For the text-containing cell, return its midpoint in [X, Y] coordinate format. 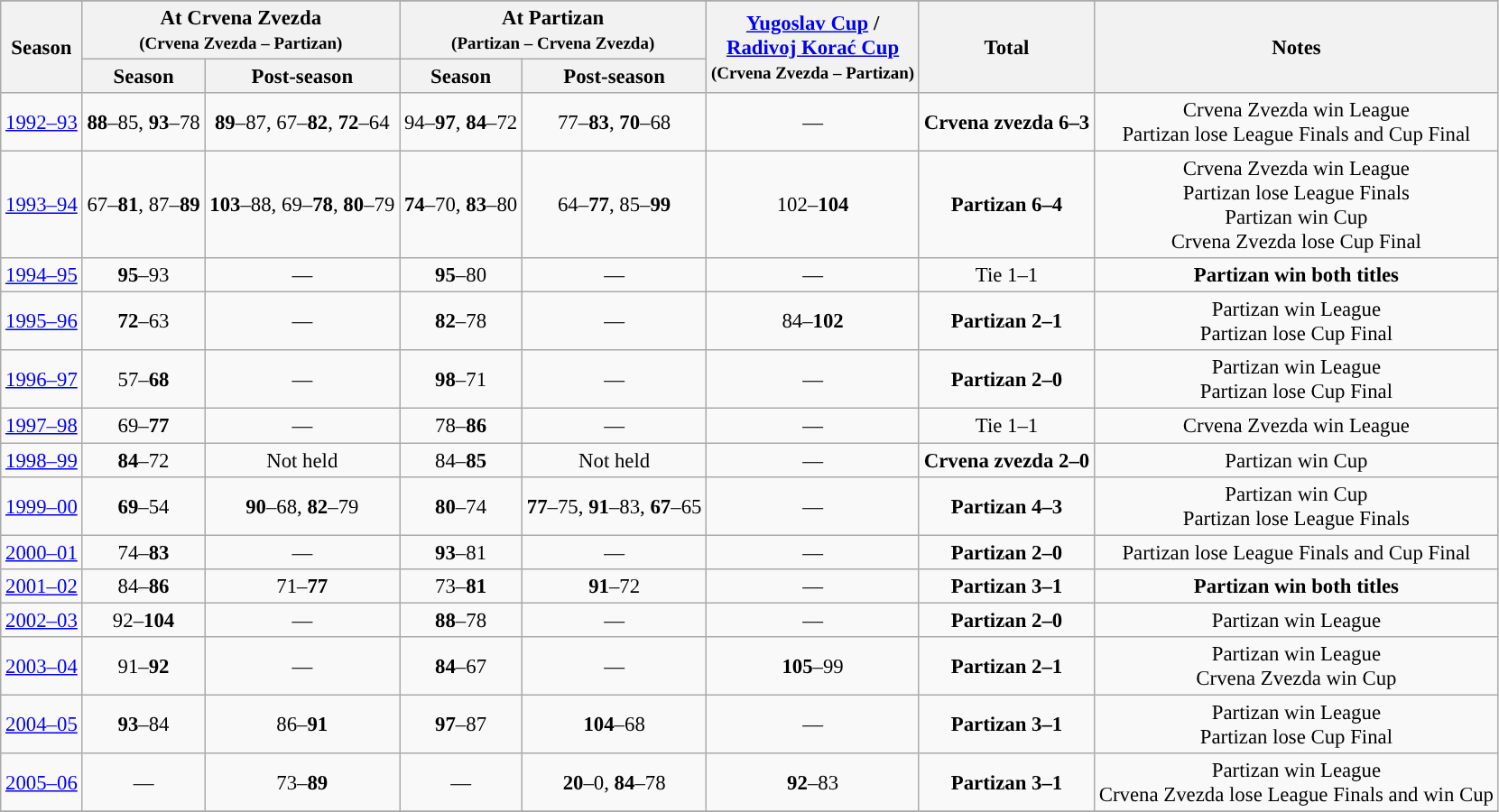
98–71 [461, 379]
2004–05 [42, 724]
92–83 [813, 783]
2003–04 [42, 666]
Partizan win League [1297, 620]
Partizan 6–4 [1006, 206]
Crvena zvezda 2–0 [1006, 460]
Crvena Zvezda win League [1297, 426]
Crvena Zvezda win LeaguePartizan lose League FinalsPartizan win CupCrvena Zvezda lose Cup Final [1297, 206]
2005–06 [42, 783]
Total [1006, 47]
Partizan 4–3 [1006, 505]
92–104 [143, 620]
105–99 [813, 666]
Crvena zvezda 6–3 [1006, 123]
88–78 [461, 620]
1998–99 [42, 460]
78–86 [461, 426]
2001–02 [42, 586]
94–97, 84–72 [461, 123]
104–68 [614, 724]
20–0, 84–78 [614, 783]
84–85 [461, 460]
69–54 [143, 505]
Crvena Zvezda win LeaguePartizan lose League Finals and Cup Final [1297, 123]
84–67 [461, 666]
89–87, 67–82, 72–64 [302, 123]
95–80 [461, 275]
2002–03 [42, 620]
74–70, 83–80 [461, 206]
1996–97 [42, 379]
90–68, 82–79 [302, 505]
95–93 [143, 275]
88–85, 93–78 [143, 123]
Partizan win Cup [1297, 460]
Partizan win LeagueCrvena Zvezda lose League Finals and win Cup [1297, 783]
91–72 [614, 586]
64–77, 85–99 [614, 206]
1999–00 [42, 505]
1993–94 [42, 206]
1995–96 [42, 321]
At Partizan(Partizan – Crvena Zvezda) [553, 31]
80–74 [461, 505]
At Crvena Zvezda(Crvena Zvezda – Partizan) [241, 31]
84–72 [143, 460]
73–89 [302, 783]
97–87 [461, 724]
1994–95 [42, 275]
93–81 [461, 552]
Notes [1297, 47]
103–88, 69–78, 80–79 [302, 206]
1992–93 [42, 123]
74–83 [143, 552]
77–83, 70–68 [614, 123]
84–102 [813, 321]
71–77 [302, 586]
102–104 [813, 206]
69–77 [143, 426]
67–81, 87–89 [143, 206]
82–78 [461, 321]
1997–98 [42, 426]
91–92 [143, 666]
72–63 [143, 321]
Yugoslav Cup / Radivoj Korać Cup(Crvena Zvezda – Partizan) [813, 47]
2000–01 [42, 552]
Partizan win LeagueCrvena Zvezda win Cup [1297, 666]
84–86 [143, 586]
93–84 [143, 724]
Partizan win CupPartizan lose League Finals [1297, 505]
57–68 [143, 379]
73–81 [461, 586]
77–75, 91–83, 67–65 [614, 505]
86–91 [302, 724]
Partizan lose League Finals and Cup Final [1297, 552]
